Output the (X, Y) coordinate of the center of the cell containing the given text.  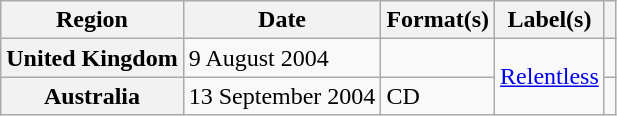
9 August 2004 (282, 58)
United Kingdom (92, 58)
Region (92, 20)
CD (438, 96)
Format(s) (438, 20)
13 September 2004 (282, 96)
Relentless (550, 77)
Label(s) (550, 20)
Australia (92, 96)
Date (282, 20)
